Scan for the cell matching the given text and deliver its [x, y] coordinate at center. 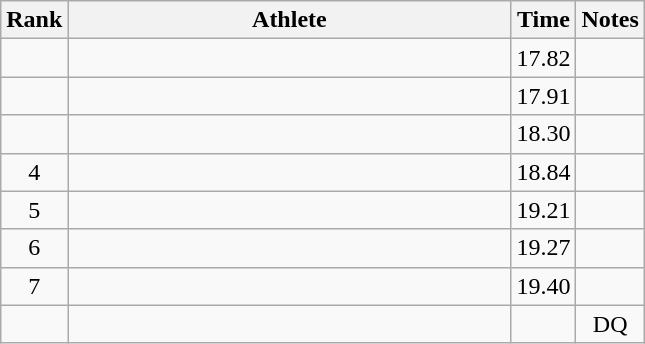
17.91 [544, 96]
7 [34, 286]
17.82 [544, 58]
18.30 [544, 134]
Time [544, 20]
18.84 [544, 172]
19.21 [544, 210]
Athlete [290, 20]
19.27 [544, 248]
DQ [610, 324]
Notes [610, 20]
Rank [34, 20]
5 [34, 210]
19.40 [544, 286]
6 [34, 248]
4 [34, 172]
